Capture the cell that displays the provided text and extract its [x, y] central coordinate. 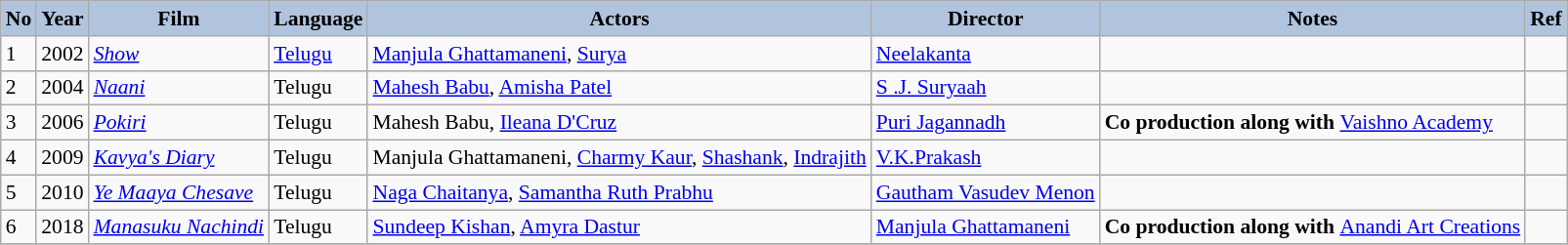
Director [986, 19]
Film [180, 19]
2002 [63, 54]
2018 [63, 227]
Ye Maaya Chesave [180, 192]
2010 [63, 192]
Ref [1546, 19]
Co production along with Anandi Art Creations [1313, 227]
Mahesh Babu, Amisha Patel [619, 88]
Naani [180, 88]
6 [20, 227]
5 [20, 192]
Naga Chaitanya, Samantha Ruth Prabhu [619, 192]
Language [318, 19]
Co production along with Vaishno Academy [1313, 123]
Gautham Vasudev Menon [986, 192]
Kavya's Diary [180, 158]
Pokiri [180, 123]
2006 [63, 123]
2 [20, 88]
Show [180, 54]
No [20, 19]
3 [20, 123]
Manjula Ghattamaneni [986, 227]
Actors [619, 19]
Manjula Ghattamaneni, Charmy Kaur, Shashank, Indrajith [619, 158]
2009 [63, 158]
1 [20, 54]
Mahesh Babu, Ileana D'Cruz [619, 123]
Manjula Ghattamaneni, Surya [619, 54]
Manasuku Nachindi [180, 227]
4 [20, 158]
Notes [1313, 19]
Year [63, 19]
V.K.Prakash [986, 158]
S .J. Suryaah [986, 88]
Neelakanta [986, 54]
2004 [63, 88]
Sundeep Kishan, Amyra Dastur [619, 227]
Puri Jagannadh [986, 123]
